Find where the given text appears and provide that cell's center as (X, Y) coordinate. 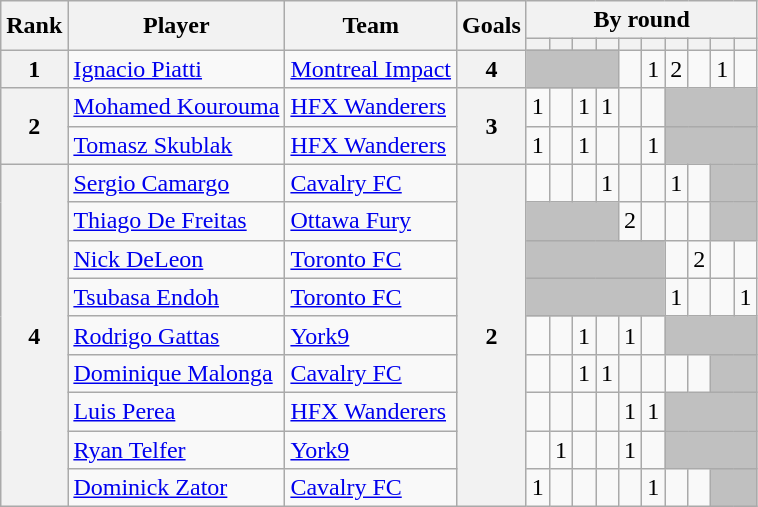
3 (492, 126)
Tomasz Skublak (176, 145)
Rodrigo Gattas (176, 335)
Rank (34, 26)
Luis Perea (176, 411)
Dominique Malonga (176, 373)
Mohamed Kourouma (176, 107)
Nick DeLeon (176, 259)
Dominick Zator (176, 488)
Goals (492, 26)
Team (371, 26)
By round (642, 20)
Ryan Telfer (176, 449)
Player (176, 26)
Ignacio Piatti (176, 69)
Tsubasa Endoh (176, 297)
Montreal Impact (371, 69)
Sergio Camargo (176, 183)
Ottawa Fury (371, 221)
Thiago De Freitas (176, 221)
